Find where the given text appears and provide that cell's center as [X, Y] coordinate. 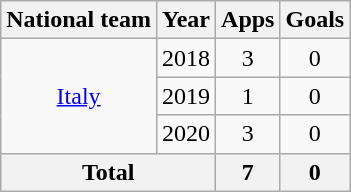
7 [248, 172]
2020 [186, 134]
2018 [186, 58]
National team [79, 20]
Total [108, 172]
Year [186, 20]
1 [248, 96]
Apps [248, 20]
Goals [315, 20]
2019 [186, 96]
Italy [79, 96]
